For the text-containing cell, return its midpoint in [X, Y] coordinate format. 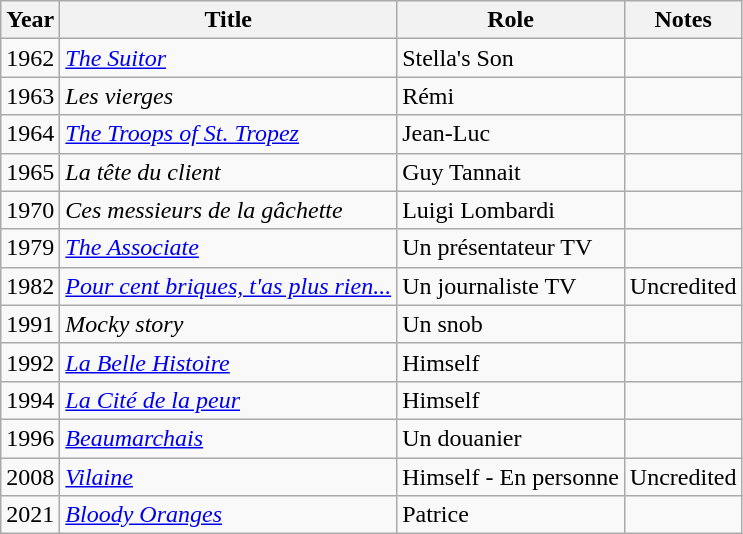
1965 [30, 172]
Himself - En personne [511, 477]
La Cité de la peur [228, 400]
The Suitor [228, 58]
Luigi Lombardi [511, 210]
2021 [30, 515]
1982 [30, 286]
Les vierges [228, 96]
Rémi [511, 96]
1970 [30, 210]
1996 [30, 438]
La tête du client [228, 172]
Guy Tannait [511, 172]
Un douanier [511, 438]
1963 [30, 96]
Pour cent briques, t'as plus rien... [228, 286]
The Associate [228, 248]
Notes [683, 20]
The Troops of St. Tropez [228, 134]
Un journaliste TV [511, 286]
Role [511, 20]
Mocky story [228, 324]
1964 [30, 134]
La Belle Histoire [228, 362]
2008 [30, 477]
Patrice [511, 515]
Jean-Luc [511, 134]
Vilaine [228, 477]
Ces messieurs de la gâchette [228, 210]
1992 [30, 362]
Title [228, 20]
Stella's Son [511, 58]
1991 [30, 324]
Year [30, 20]
Bloody Oranges [228, 515]
1994 [30, 400]
1979 [30, 248]
Un snob [511, 324]
Un présentateur TV [511, 248]
Beaumarchais [228, 438]
1962 [30, 58]
